Scan for the cell matching the given text and deliver its (X, Y) coordinate at center. 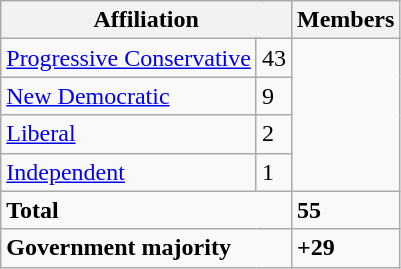
1 (274, 172)
Independent (129, 172)
9 (274, 96)
+29 (345, 248)
43 (274, 58)
Total (146, 210)
New Democratic (129, 96)
Members (345, 20)
Progressive Conservative (129, 58)
2 (274, 134)
Liberal (129, 134)
55 (345, 210)
Government majority (146, 248)
Affiliation (146, 20)
